Pinpoint the cell where the given text exists, returning its [X, Y] midpoint coordinate. 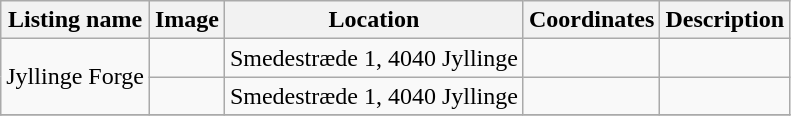
Coordinates [591, 20]
Description [725, 20]
Jyllinge Forge [76, 77]
Image [186, 20]
Listing name [76, 20]
Location [374, 20]
